For the text-containing cell, return its midpoint in [x, y] coordinate format. 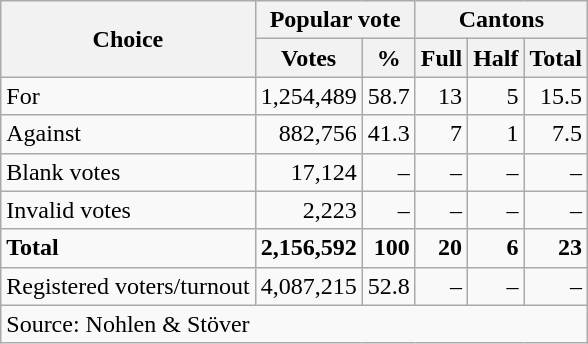
Cantons [501, 20]
Choice [128, 39]
Source: Nohlen & Stöver [294, 324]
% [388, 58]
41.3 [388, 134]
For [128, 96]
Full [441, 58]
Against [128, 134]
1,254,489 [308, 96]
58.7 [388, 96]
2,223 [308, 210]
Invalid votes [128, 210]
4,087,215 [308, 286]
6 [496, 248]
7.5 [556, 134]
Blank votes [128, 172]
52.8 [388, 286]
Popular vote [335, 20]
100 [388, 248]
15.5 [556, 96]
2,156,592 [308, 248]
23 [556, 248]
Half [496, 58]
1 [496, 134]
7 [441, 134]
5 [496, 96]
17,124 [308, 172]
Votes [308, 58]
13 [441, 96]
882,756 [308, 134]
Registered voters/turnout [128, 286]
20 [441, 248]
